Capture the cell that displays the provided text and extract its [x, y] central coordinate. 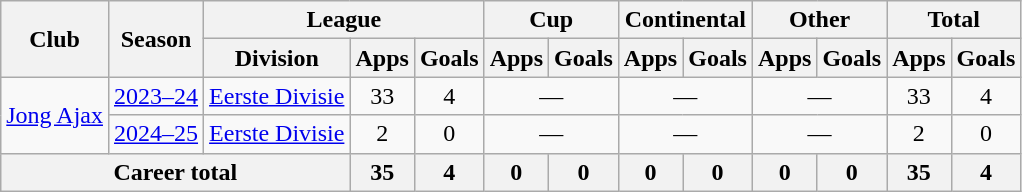
League [344, 20]
Cup [551, 20]
Total [954, 20]
Other [819, 20]
2024–25 [156, 134]
Career total [176, 172]
Division [277, 58]
Jong Ajax [55, 115]
Club [55, 39]
2023–24 [156, 96]
Season [156, 39]
Continental [685, 20]
